Find where the given text appears and provide that cell's center as [x, y] coordinate. 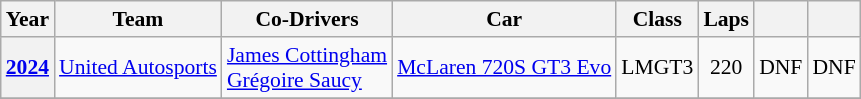
2024 [28, 68]
Year [28, 19]
Co-Drivers [307, 19]
Car [504, 19]
Laps [726, 19]
James Cottingham Grégoire Saucy [307, 68]
McLaren 720S GT3 Evo [504, 68]
LMGT3 [657, 68]
220 [726, 68]
Class [657, 19]
United Autosports [138, 68]
Team [138, 19]
